Determine the (X, Y) coordinate at the center of the cell enclosing the given text.  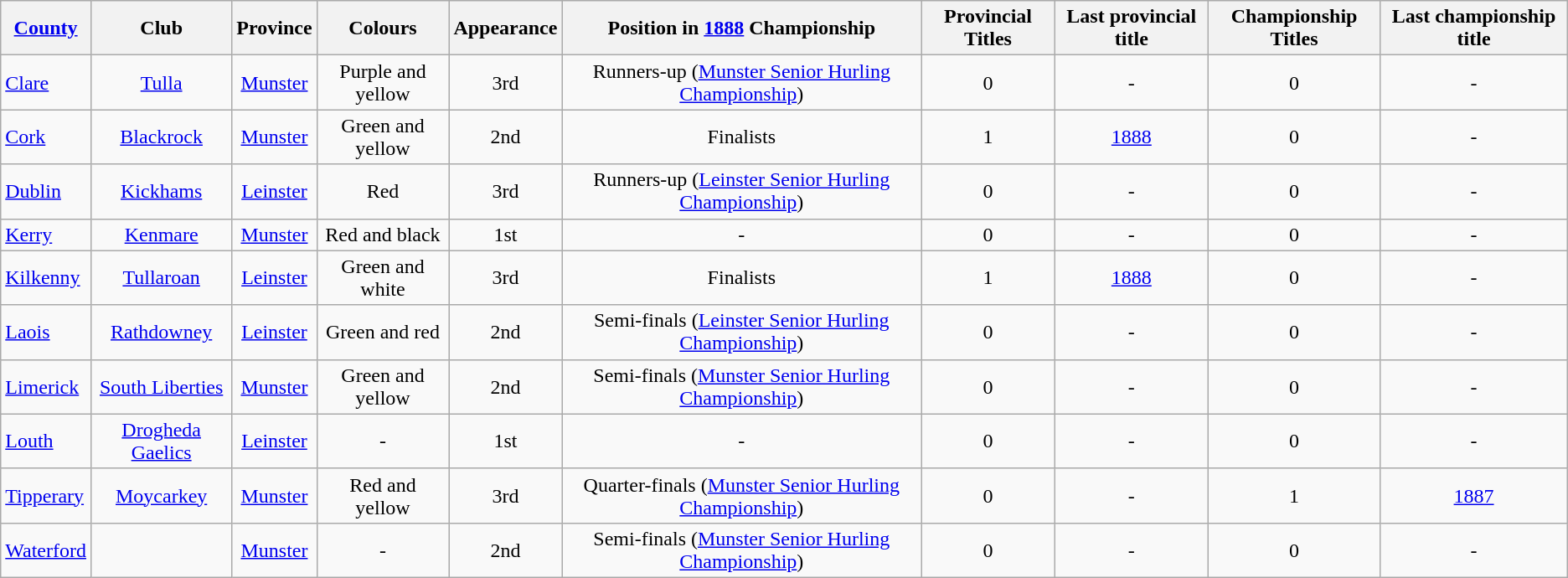
Red and yellow (383, 496)
Semi-finals (Leinster Senior Hurling Championship) (742, 332)
Purple and yellow (383, 82)
Kilkenny (46, 278)
Tullaroan (161, 278)
Green and red (383, 332)
Drogheda Gaelics (161, 441)
Red (383, 191)
Province (275, 28)
Rathdowney (161, 332)
Club (161, 28)
Tipperary (46, 496)
Championship Titles (1294, 28)
Moycarkey (161, 496)
Cork (46, 137)
Red and black (383, 235)
Louth (46, 441)
Laois (46, 332)
Last championship title (1474, 28)
Quarter-finals (Munster Senior Hurling Championship) (742, 496)
County (46, 28)
Blackrock (161, 137)
Appearance (506, 28)
Last provincial title (1131, 28)
Green and white (383, 278)
Waterford (46, 550)
Limerick (46, 387)
Colours (383, 28)
Dublin (46, 191)
Clare (46, 82)
Tulla (161, 82)
Kickhams (161, 191)
1887 (1474, 496)
Runners-up (Leinster Senior Hurling Championship) (742, 191)
South Liberties (161, 387)
Position in 1888 Championship (742, 28)
Kerry (46, 235)
Provincial Titles (988, 28)
Runners-up (Munster Senior Hurling Championship) (742, 82)
Kenmare (161, 235)
